Find where the given text appears and provide that cell's center as [X, Y] coordinate. 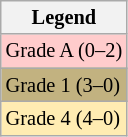
Grade 4 (4–0) [64, 118]
Grade A (0–2) [64, 51]
Grade 1 (3–0) [64, 85]
Legend [64, 17]
